From the cell containing the given text, extract its center point as [x, y] coordinate. 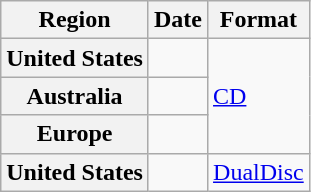
Region [75, 20]
Australia [75, 96]
DualDisc [259, 172]
Date [178, 20]
CD [259, 96]
Europe [75, 134]
Format [259, 20]
